Return [X, Y] of the center of cell containing provided text 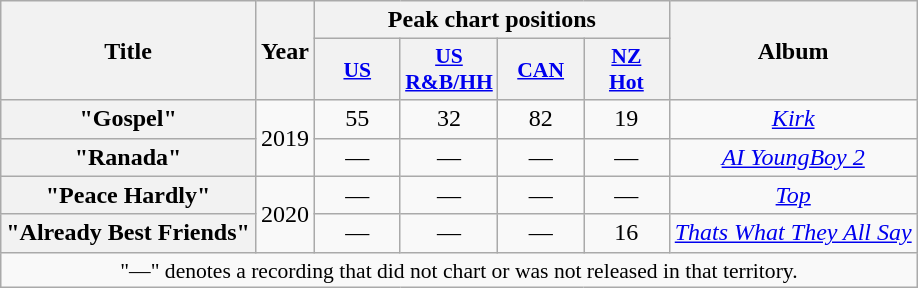
Title [128, 50]
Kirk [793, 119]
2020 [284, 214]
USR&B/HH [449, 70]
"Peace Hardly" [128, 195]
Top [793, 195]
16 [627, 233]
32 [449, 119]
Peak chart positions [492, 20]
AI YoungBoy 2 [793, 157]
"Ranada" [128, 157]
CAN [541, 70]
82 [541, 119]
"—" denotes a recording that did not chart or was not released in that territory. [459, 270]
Album [793, 50]
55 [357, 119]
19 [627, 119]
Year [284, 50]
US [357, 70]
"Gospel" [128, 119]
NZHot [627, 70]
2019 [284, 138]
Thats What They All Say [793, 233]
"Already Best Friends" [128, 233]
